Determine the (x, y) coordinate at the center of the cell enclosing the given text.  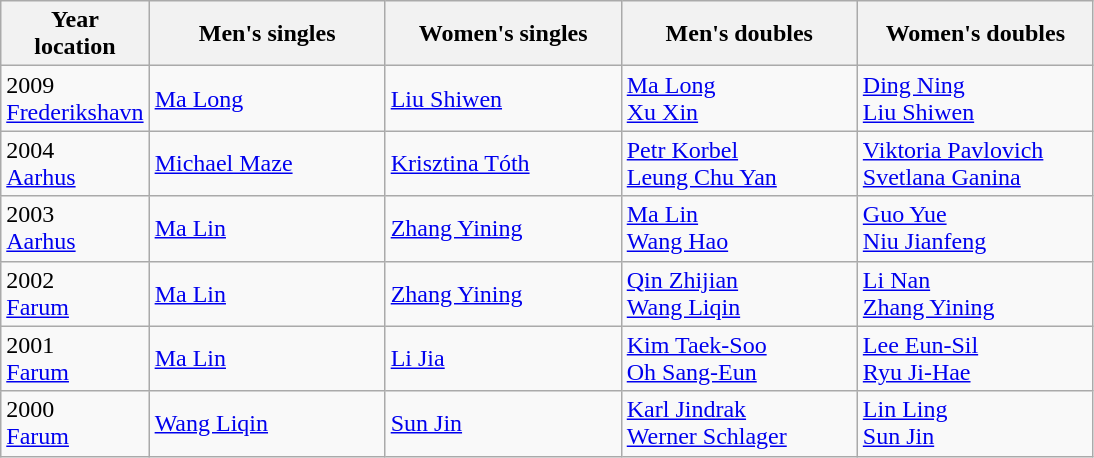
Women's doubles (975, 34)
Viktoria Pavlovich Svetlana Ganina (975, 164)
2001 Farum (75, 358)
Krisztina Tóth (503, 164)
Men's doubles (739, 34)
Lee Eun-Sil Ryu Ji-Hae (975, 358)
Ding Ning Liu Shiwen (975, 98)
Sun Jin (503, 424)
Men's singles (267, 34)
Kim Taek-Soo Oh Sang-Eun (739, 358)
Guo Yue Niu Jianfeng (975, 228)
Liu Shiwen (503, 98)
Wang Liqin (267, 424)
Year location (75, 34)
Li Nan Zhang Yining (975, 294)
Qin Zhijian Wang Liqin (739, 294)
2004 Aarhus (75, 164)
Women's singles (503, 34)
Michael Maze (267, 164)
Ma Long Xu Xin (739, 98)
Ma Lin Wang Hao (739, 228)
Karl Jindrak Werner Schlager (739, 424)
Lin Ling Sun Jin (975, 424)
2009 Frederikshavn (75, 98)
Li Jia (503, 358)
2002 Farum (75, 294)
2000 Farum (75, 424)
Petr Korbel Leung Chu Yan (739, 164)
Ma Long (267, 98)
2003 Aarhus (75, 228)
